From the cell containing the given text, extract its center point as [X, Y] coordinate. 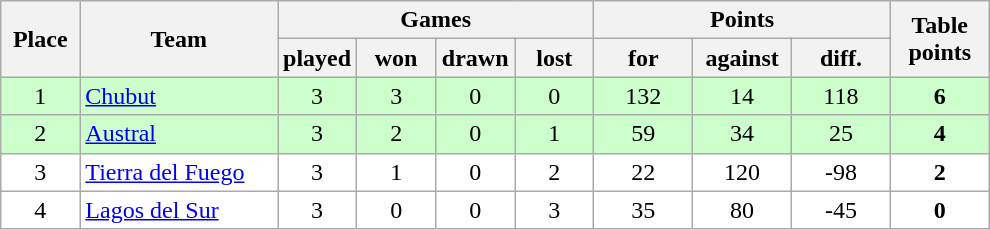
14 [742, 96]
120 [742, 172]
35 [644, 210]
Austral [179, 134]
Tierra del Fuego [179, 172]
against [742, 58]
80 [742, 210]
-98 [842, 172]
Points [742, 20]
25 [842, 134]
Chubut [179, 96]
132 [644, 96]
played [318, 58]
Team [179, 39]
Place [40, 39]
Tablepoints [940, 39]
drawn [476, 58]
diff. [842, 58]
22 [644, 172]
won [396, 58]
118 [842, 96]
6 [940, 96]
lost [554, 58]
Lagos del Sur [179, 210]
34 [742, 134]
-45 [842, 210]
for [644, 58]
59 [644, 134]
Games [436, 20]
